From the cell containing the given text, extract its center point as (X, Y) coordinate. 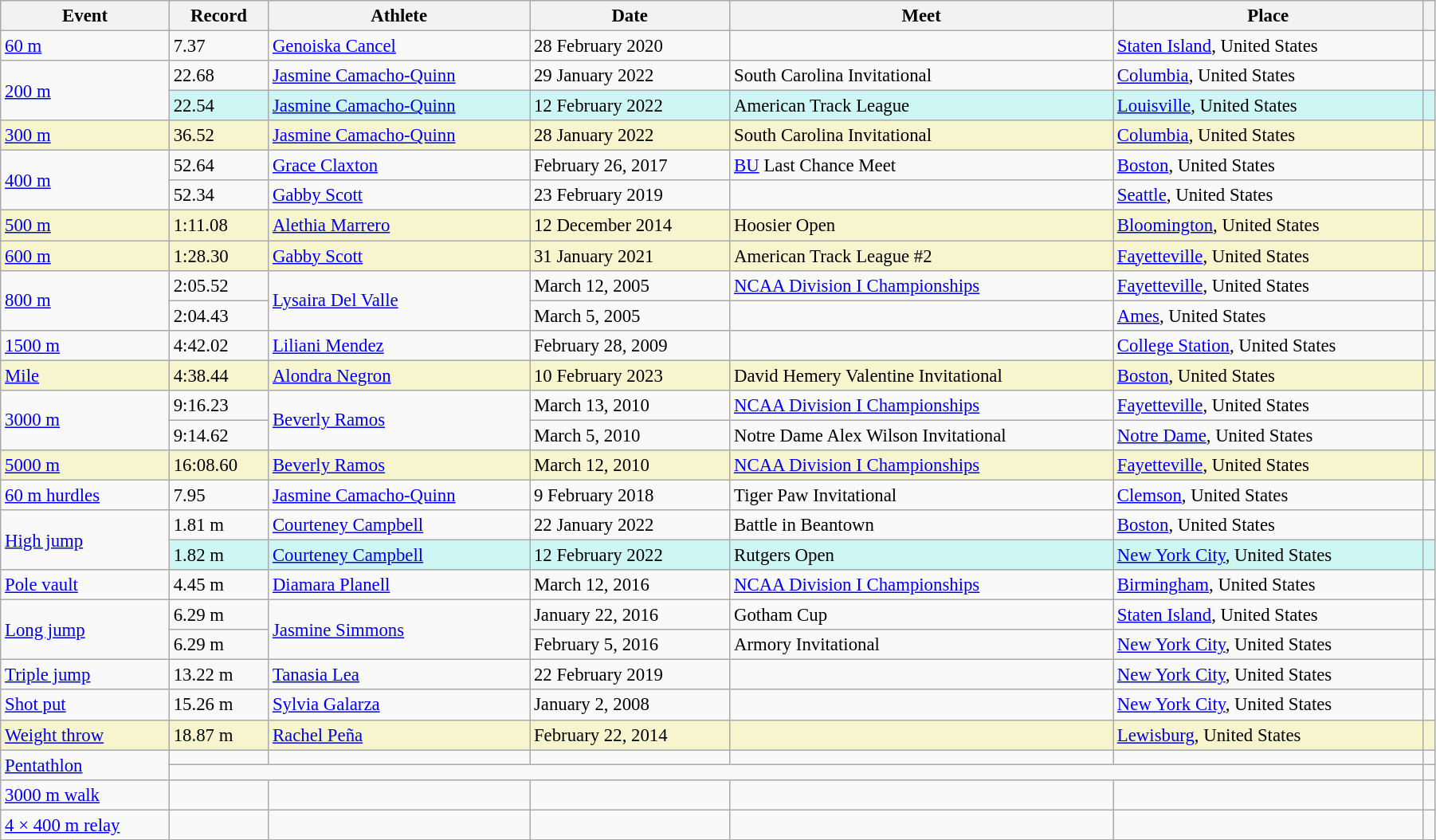
American Track League (921, 106)
52.34 (218, 195)
3000 m (85, 421)
Rachel Peña (399, 735)
College Station, United States (1269, 345)
16:08.60 (218, 465)
Seattle, United States (1269, 195)
Gotham Cup (921, 615)
7.95 (218, 495)
Louisville, United States (1269, 106)
Liliani Mendez (399, 345)
February 28, 2009 (630, 345)
February 26, 2017 (630, 166)
March 13, 2010 (630, 406)
Athlete (399, 16)
15.26 m (218, 705)
13.22 m (218, 675)
BU Last Chance Meet (921, 166)
Sylvia Galarza (399, 705)
9:16.23 (218, 406)
9 February 2018 (630, 495)
Lewisburg, United States (1269, 735)
March 5, 2010 (630, 435)
January 2, 2008 (630, 705)
600 m (85, 256)
22.68 (218, 76)
Clemson, United States (1269, 495)
Date (630, 16)
60 m hurdles (85, 495)
28 January 2022 (630, 135)
3000 m walk (85, 795)
Meet (921, 16)
22 February 2019 (630, 675)
400 m (85, 180)
Notre Dame Alex Wilson Invitational (921, 435)
Place (1269, 16)
Notre Dame, United States (1269, 435)
Hoosier Open (921, 226)
Armory Invitational (921, 645)
Pole vault (85, 585)
Tanasia Lea (399, 675)
36.52 (218, 135)
2:05.52 (218, 285)
4 × 400 m relay (85, 825)
February 22, 2014 (630, 735)
52.64 (218, 166)
4:38.44 (218, 375)
5000 m (85, 465)
Tiger Paw Invitational (921, 495)
Ames, United States (1269, 316)
300 m (85, 135)
800 m (85, 300)
1.82 m (218, 555)
Weight throw (85, 735)
22 January 2022 (630, 525)
Birmingham, United States (1269, 585)
Event (85, 16)
1:28.30 (218, 256)
March 12, 2010 (630, 465)
Shot put (85, 705)
February 5, 2016 (630, 645)
Alondra Negron (399, 375)
January 22, 2016 (630, 615)
Rutgers Open (921, 555)
12 December 2014 (630, 226)
10 February 2023 (630, 375)
1.81 m (218, 525)
March 12, 2005 (630, 285)
1500 m (85, 345)
4.45 m (218, 585)
Alethia Marrero (399, 226)
American Track League #2 (921, 256)
High jump (85, 540)
2:04.43 (218, 316)
Grace Claxton (399, 166)
Battle in Beantown (921, 525)
1:11.08 (218, 226)
Diamara Planell (399, 585)
4:42.02 (218, 345)
Long jump (85, 630)
Jasmine Simmons (399, 630)
18.87 m (218, 735)
28 February 2020 (630, 46)
29 January 2022 (630, 76)
March 12, 2016 (630, 585)
Triple jump (85, 675)
Genoiska Cancel (399, 46)
Record (218, 16)
David Hemery Valentine Invitational (921, 375)
Lysaira Del Valle (399, 300)
22.54 (218, 106)
31 January 2021 (630, 256)
9:14.62 (218, 435)
Bloomington, United States (1269, 226)
March 5, 2005 (630, 316)
200 m (85, 91)
60 m (85, 46)
23 February 2019 (630, 195)
Mile (85, 375)
7.37 (218, 46)
500 m (85, 226)
Pentathlon (85, 765)
